Locate the cell with the specified text and output its [x, y] center coordinate. 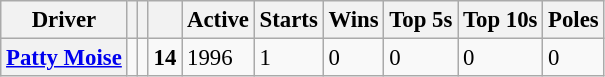
1 [288, 58]
Top 5s [421, 20]
Patty Moise [64, 58]
Top 10s [500, 20]
Driver [64, 20]
14 [164, 58]
Poles [574, 20]
Starts [288, 20]
Active [218, 20]
Wins [354, 20]
1996 [218, 58]
